Capture the cell that displays the provided text and extract its [x, y] central coordinate. 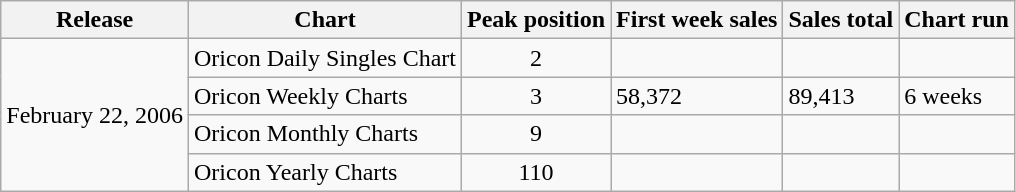
Chart run [957, 20]
Sales total [841, 20]
Oricon Monthly Charts [324, 134]
2 [536, 58]
Oricon Yearly Charts [324, 172]
First week sales [697, 20]
6 weeks [957, 96]
9 [536, 134]
89,413 [841, 96]
58,372 [697, 96]
3 [536, 96]
Chart [324, 20]
110 [536, 172]
Peak position [536, 20]
Oricon Daily Singles Chart [324, 58]
Oricon Weekly Charts [324, 96]
Release [95, 20]
February 22, 2006 [95, 115]
